Detect which cell encompasses the target text, then output its [X, Y] center coordinate. 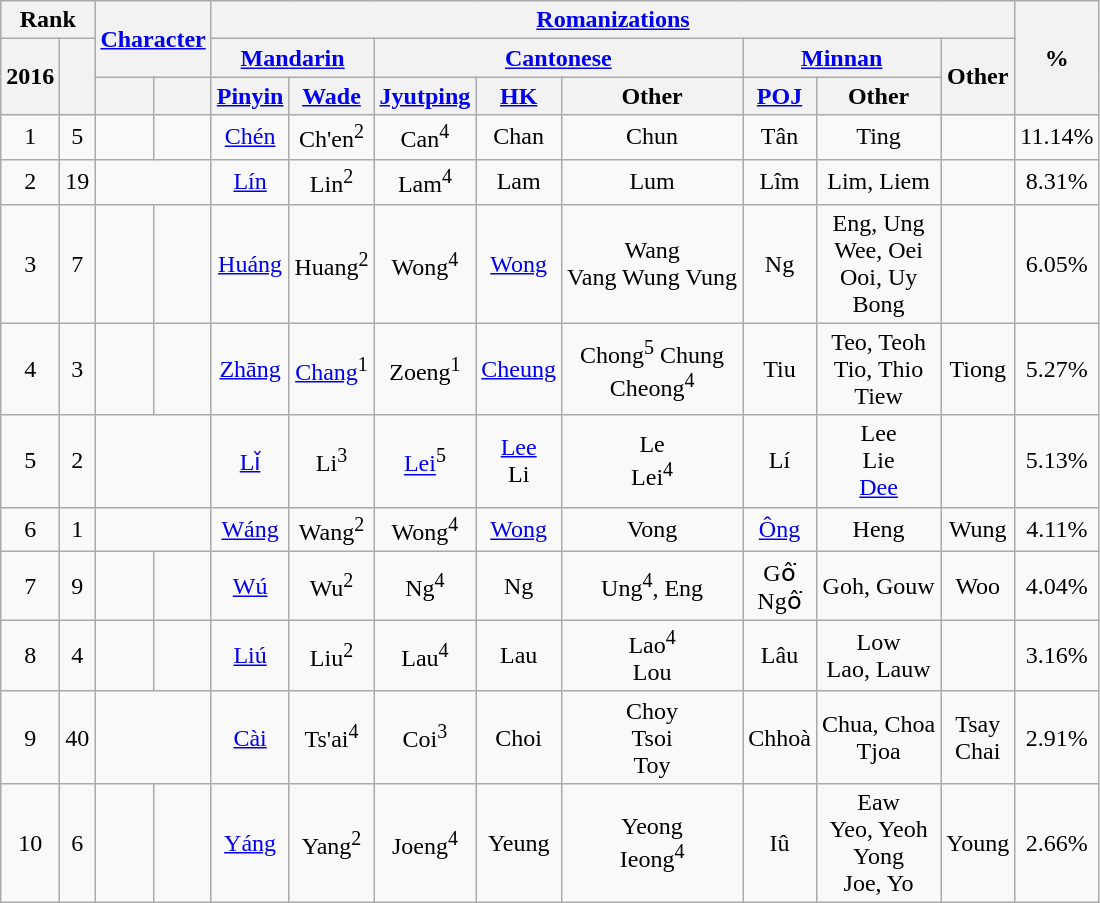
HK [519, 96]
Lîm [780, 182]
Chua, ChoaTjoa [878, 737]
Lao4Lou [652, 656]
Lau [519, 656]
Wáng [250, 530]
Wung [978, 530]
Cheung [519, 369]
% [1057, 58]
Yeung [519, 842]
Lum [652, 182]
Zhāng [250, 369]
Coi3 [425, 737]
Chan [519, 138]
Tân [780, 138]
Chang1 [332, 369]
Wú [250, 586]
Pinyin [250, 96]
Chhoà [780, 737]
Cài [250, 737]
Heng [878, 530]
Ting [878, 138]
Minnan [842, 58]
EawYeo, YeohYongJoe, Yo [878, 842]
Rank [48, 20]
Joeng4 [425, 842]
3.16% [1057, 656]
LeLei4 [652, 461]
Lei5 [425, 461]
Eng, UngWee, OeiOoi, UyBong [878, 264]
Iû [780, 842]
LeeLieDee [878, 461]
Ông [780, 530]
Character [153, 39]
Liu2 [332, 656]
2.66% [1057, 842]
Romanizations [613, 20]
Chén [250, 138]
LeeLi [519, 461]
Lim, Liem [878, 182]
Wade [332, 96]
Tiu [780, 369]
Lam [519, 182]
5.13% [1057, 461]
Chong5 Chung Cheong4 [652, 369]
Cantonese [558, 58]
Li3 [332, 461]
Woo [978, 586]
Lǐ [250, 461]
5.27% [1057, 369]
Gô͘Ngô͘ [780, 586]
8.31% [1057, 182]
Goh, Gouw [878, 586]
2016 [30, 77]
4.11% [1057, 530]
Huáng [250, 264]
WangVang Wung Vung [652, 264]
2.91% [1057, 737]
Can4 [425, 138]
Lâu [780, 656]
4.04% [1057, 586]
8 [30, 656]
Lau4 [425, 656]
Vong [652, 530]
Teo, TeohTio, ThioTiew [878, 369]
Yáng [250, 842]
Wang2 [332, 530]
Yang2 [332, 842]
ChoyTsoiToy [652, 737]
Lí [780, 461]
Lam4 [425, 182]
Liú [250, 656]
Young [978, 842]
LowLao, Lauw [878, 656]
6.05% [1057, 264]
11.14% [1057, 138]
Chun [652, 138]
Ung4, Eng [652, 586]
40 [78, 737]
Jyutping [425, 96]
Lin2 [332, 182]
Wu2 [332, 586]
Lín [250, 182]
TsayChai [978, 737]
Tiong [978, 369]
POJ [780, 96]
19 [78, 182]
Ts'ai4 [332, 737]
10 [30, 842]
Mandarin [292, 58]
Huang2 [332, 264]
Choi [519, 737]
Ng4 [425, 586]
Zoeng1 [425, 369]
YeongIeong4 [652, 842]
Ch'en2 [332, 138]
